For the text-containing cell, return its midpoint in [X, Y] coordinate format. 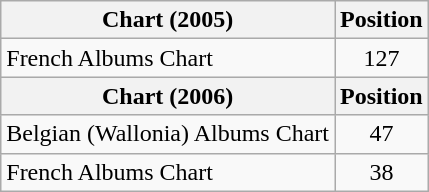
38 [381, 172]
Belgian (Wallonia) Albums Chart [168, 134]
Chart (2006) [168, 96]
127 [381, 58]
Chart (2005) [168, 20]
47 [381, 134]
